Capture the cell that displays the provided text and extract its [X, Y] central coordinate. 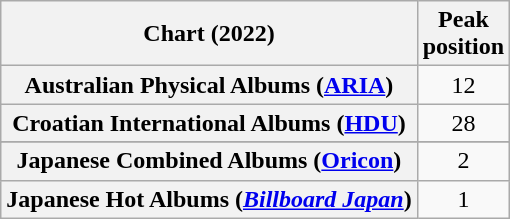
Australian Physical Albums (ARIA) [209, 85]
2 [463, 161]
Japanese Combined Albums (Oricon) [209, 161]
1 [463, 199]
28 [463, 123]
Croatian International Albums (HDU) [209, 123]
Japanese Hot Albums (Billboard Japan) [209, 199]
Chart (2022) [209, 34]
12 [463, 85]
Peakposition [463, 34]
